Search for the cell housing the specified text and yield its (X, Y) center coordinate. 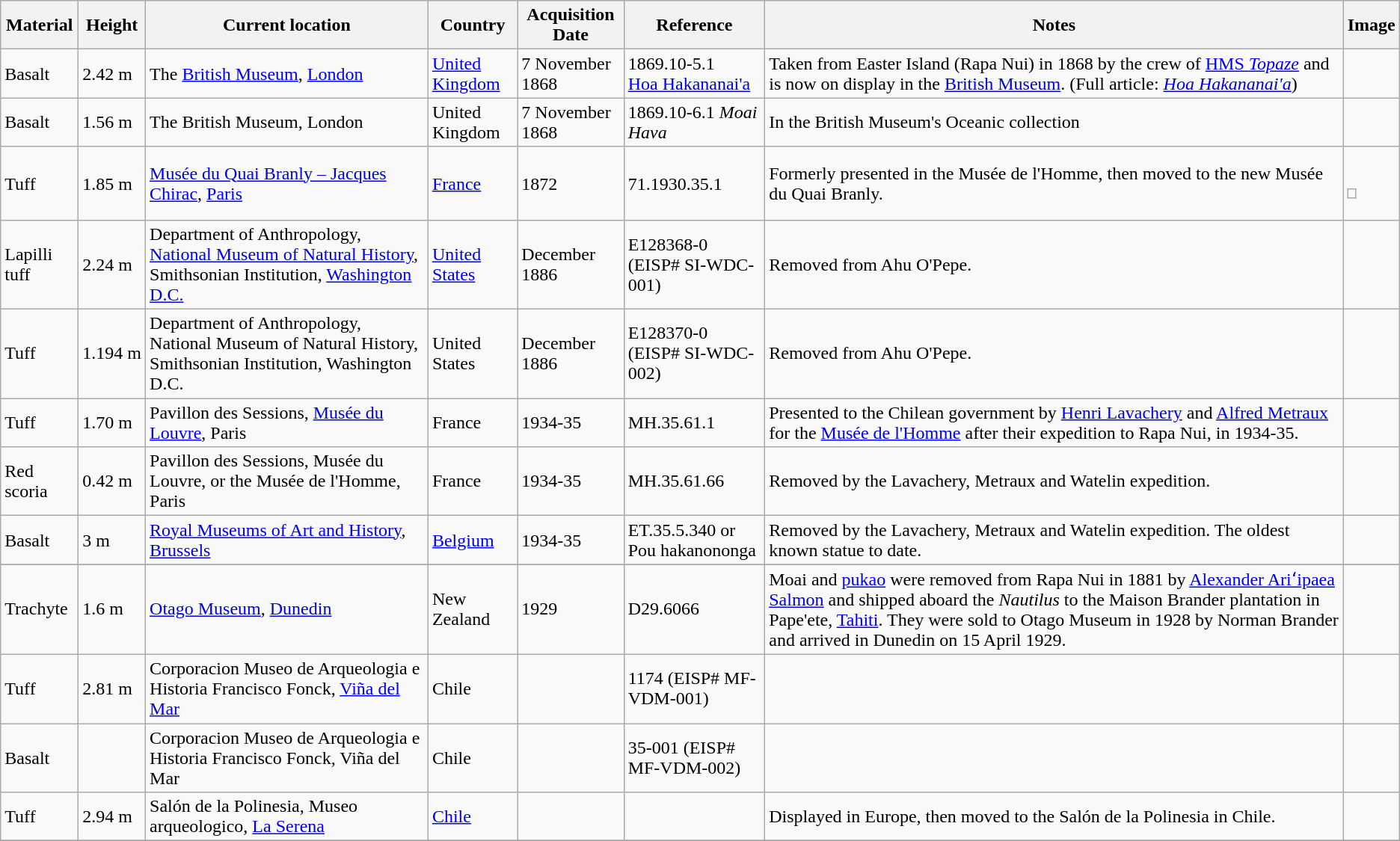
Taken from Easter Island (Rapa Nui) in 1868 by the crew of HMS Topaze and is now on display in the British Museum. (Full article: Hoa Hakananai'a) (1054, 73)
E128370-0 (EISP# SI-WDC-002) (694, 354)
Belgium (473, 540)
Displayed in Europe, then moved to the Salón de la Polinesia in Chile. (1054, 816)
Material (40, 25)
2.24 m (112, 265)
ET.35.5.340 or Pou hakanononga (694, 540)
2.42 m (112, 73)
MH.35.61.1 (694, 423)
1.194 m (112, 354)
Removed by the Lavachery, Metraux and Watelin expedition. The oldest known statue to date. (1054, 540)
1929 (571, 610)
1.85 m (112, 184)
Acquisition Date (571, 25)
MH.35.61.66 (694, 481)
Formerly presented in the Musée de l'Homme, then moved to the new Musée du Quai Branly. (1054, 184)
Height (112, 25)
2.81 m (112, 688)
Pavillon des Sessions, Musée du Louvre, Paris (287, 423)
New Zealand (473, 610)
Red scoria (40, 481)
1872 (571, 184)
3 m (112, 540)
1174 (EISP# MF-VDM-001) (694, 688)
Otago Museum, Dunedin (287, 610)
In the British Museum's Oceanic collection (1054, 123)
1869.10-6.1 Moai Hava (694, 123)
D29.6066 (694, 610)
Reference (694, 25)
Trachyte (40, 610)
E128368-0 (EISP# SI-WDC-001) (694, 265)
Removed by the Lavachery, Metraux and Watelin expedition. (1054, 481)
Lapilli tuff (40, 265)
1869.10-5.1Hoa Hakananai'a (694, 73)
1.6 m (112, 610)
Musée du Quai Branly – Jacques Chirac, Paris (287, 184)
Country (473, 25)
2.94 m (112, 816)
Salón de la Polinesia, Museo arqueologico, La Serena (287, 816)
1.56 m (112, 123)
Current location (287, 25)
71.1930.35.1 (694, 184)
0.42 m (112, 481)
Royal Museums of Art and History, Brussels (287, 540)
Notes (1054, 25)
1.70 m (112, 423)
Image (1372, 25)
Pavillon des Sessions, Musée du Louvre, or the Musée de l'Homme, Paris (287, 481)
35-001 (EISP# MF-VDM-002) (694, 758)
Presented to the Chilean government by Henri Lavachery and Alfred Metraux for the Musée de l'Homme after their expedition to Rapa Nui, in 1934-35. (1054, 423)
